Output the (x, y) coordinate of the center of the cell containing the given text.  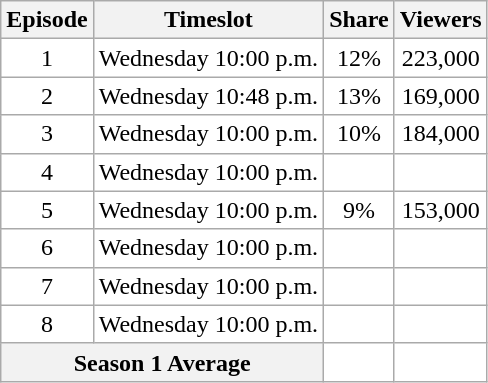
223,000 (440, 58)
8 (47, 324)
153,000 (440, 210)
10% (360, 134)
6 (47, 248)
3 (47, 134)
Episode (47, 20)
184,000 (440, 134)
Viewers (440, 20)
Timeslot (208, 20)
9% (360, 210)
Wednesday 10:48 p.m. (208, 96)
2 (47, 96)
7 (47, 286)
169,000 (440, 96)
Share (360, 20)
12% (360, 58)
5 (47, 210)
13% (360, 96)
4 (47, 172)
Season 1 Average (162, 362)
1 (47, 58)
